Detect which cell encompasses the target text, then output its (X, Y) center coordinate. 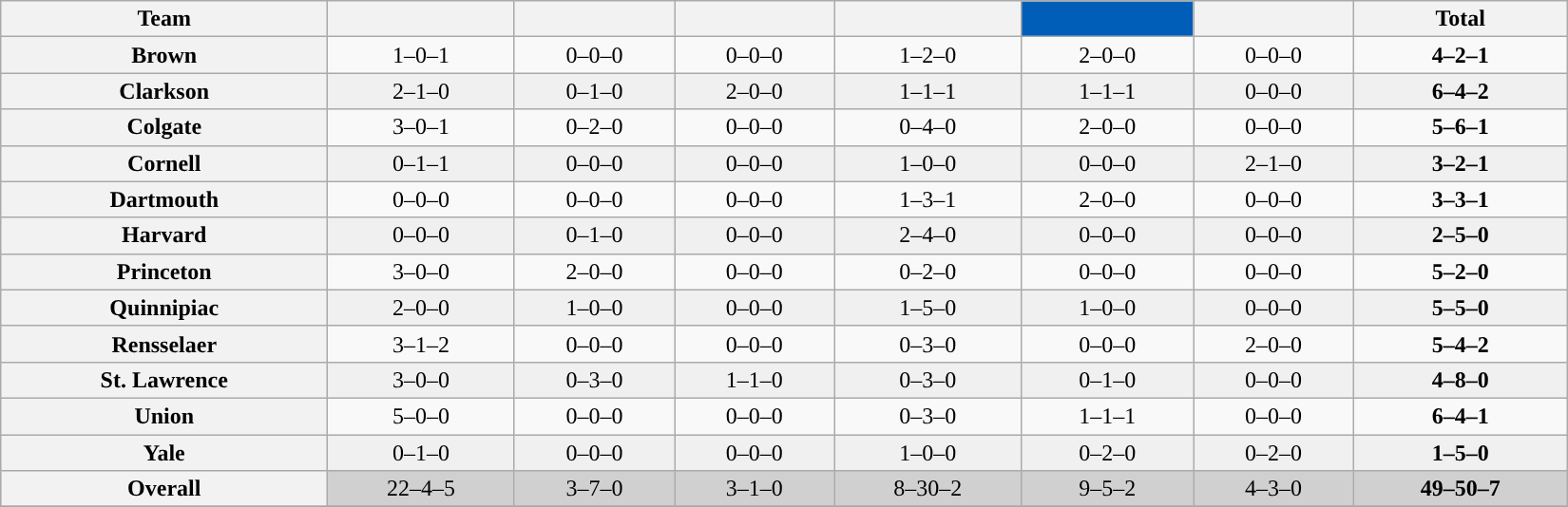
Princeton (164, 272)
Yale (164, 453)
2–4–0 (927, 235)
3–0–1 (422, 127)
5–5–0 (1460, 308)
49–50–7 (1460, 489)
4–8–0 (1460, 380)
6–4–1 (1460, 416)
3–1–0 (755, 489)
9–5–2 (1108, 489)
Harvard (164, 235)
Clarkson (164, 91)
St. Lawrence (164, 380)
5–2–0 (1460, 272)
5–6–1 (1460, 127)
0–1–1 (422, 163)
4–2–1 (1460, 55)
Union (164, 416)
2–5–0 (1460, 235)
Quinnipiac (164, 308)
5–4–2 (1460, 344)
3–3–1 (1460, 199)
1–0–1 (422, 55)
1–2–0 (927, 55)
5–0–0 (422, 416)
8–30–2 (927, 489)
Dartmouth (164, 199)
Brown (164, 55)
Cornell (164, 163)
Team (164, 19)
Overall (164, 489)
3–2–1 (1460, 163)
0–4–0 (927, 127)
4–3–0 (1273, 489)
22–4–5 (422, 489)
3–7–0 (594, 489)
1–3–1 (927, 199)
3–1–2 (422, 344)
Colgate (164, 127)
1–1–0 (755, 380)
Total (1460, 19)
6–4–2 (1460, 91)
Rensselaer (164, 344)
